Locate the cell with the specified text and output its [X, Y] center coordinate. 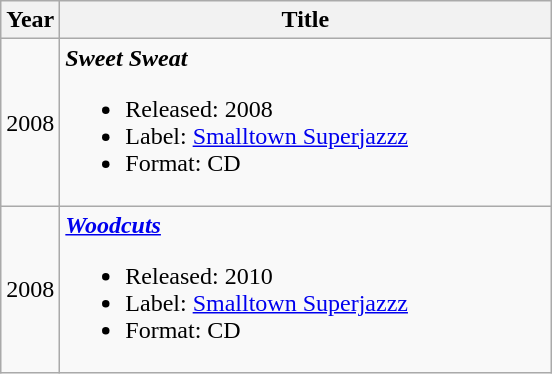
Year [30, 20]
WoodcutsReleased: 2010Label: Smalltown Superjazzz Format: CD [306, 290]
Title [306, 20]
Sweet SweatReleased: 2008Label: Smalltown Superjazzz Format: CD [306, 122]
